Determine the [x, y] coordinate at the center of the cell enclosing the given text.  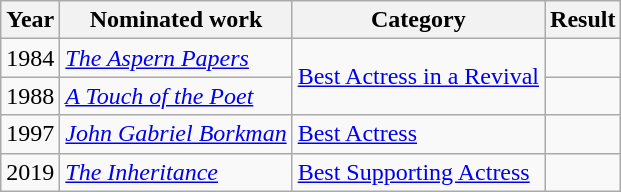
Nominated work [176, 20]
Best Actress in a Revival [418, 77]
Best Supporting Actress [418, 172]
The Inheritance [176, 172]
1997 [30, 134]
1984 [30, 58]
Best Actress [418, 134]
2019 [30, 172]
A Touch of the Poet [176, 96]
Year [30, 20]
1988 [30, 96]
The Aspern Papers [176, 58]
John Gabriel Borkman [176, 134]
Result [583, 20]
Category [418, 20]
